Output the (x, y) coordinate of the center of the cell containing the given text.  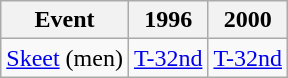
2000 (248, 20)
Skeet (men) (65, 58)
Event (65, 20)
1996 (168, 20)
